Find where the given text appears and provide that cell's center as [x, y] coordinate. 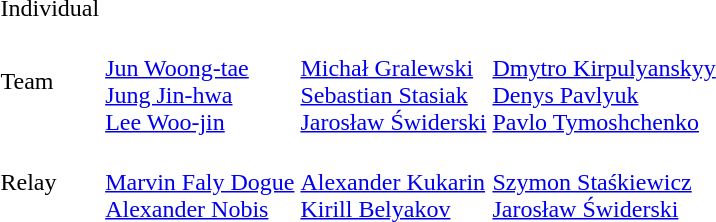
Michał GralewskiSebastian StasiakJarosław Świderski [394, 82]
Jun Woong-taeJung Jin-hwaLee Woo-jin [200, 82]
